Locate the cell with the specified text and output its (x, y) center coordinate. 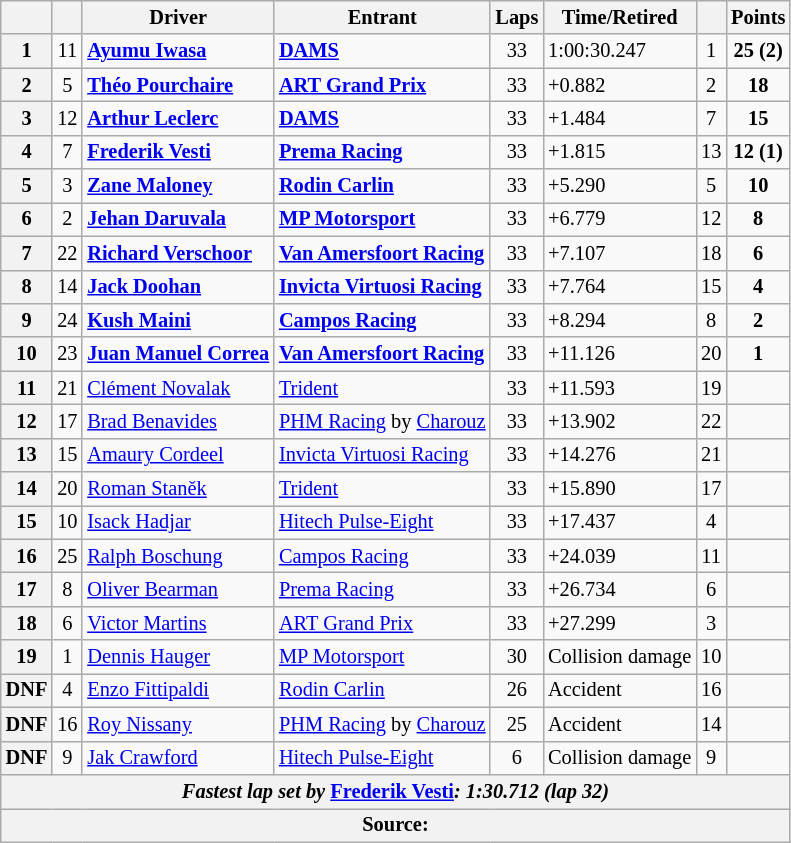
+27.299 (620, 623)
30 (516, 657)
Victor Martins (178, 623)
Oliver Bearman (178, 589)
Driver (178, 17)
+1.484 (620, 118)
Richard Verschoor (178, 253)
Dennis Hauger (178, 657)
+5.290 (620, 186)
Ralph Boschung (178, 556)
+0.882 (620, 85)
23 (67, 354)
Entrant (382, 17)
+26.734 (620, 589)
Zane Maloney (178, 186)
12 (1) (758, 152)
+13.902 (620, 421)
Source: (396, 825)
Ayumu Iwasa (178, 51)
+8.294 (620, 320)
+7.764 (620, 287)
26 (516, 690)
Frederik Vesti (178, 152)
Clément Novalak (178, 388)
+24.039 (620, 556)
+15.890 (620, 489)
Jehan Daruvala (178, 219)
+7.107 (620, 253)
Amaury Cordeel (178, 455)
Points (758, 17)
+14.276 (620, 455)
Roy Nissany (178, 724)
+17.437 (620, 522)
Jack Doohan (178, 287)
Juan Manuel Correa (178, 354)
Enzo Fittipaldi (178, 690)
Laps (516, 17)
+11.593 (620, 388)
Brad Benavides (178, 421)
Jak Crawford (178, 758)
Fastest lap set by Frederik Vesti: 1:30.712 (lap 32) (396, 791)
+1.815 (620, 152)
Time/Retired (620, 17)
+6.779 (620, 219)
1:00:30.247 (620, 51)
25 (2) (758, 51)
24 (67, 320)
Roman Staněk (178, 489)
+11.126 (620, 354)
Isack Hadjar (178, 522)
Théo Pourchaire (178, 85)
Kush Maini (178, 320)
Arthur Leclerc (178, 118)
